For the text-containing cell, return its midpoint in [x, y] coordinate format. 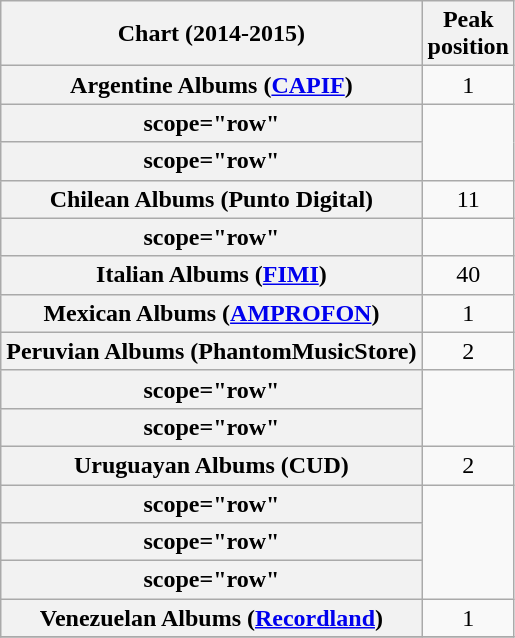
Argentine Albums (CAPIF) [212, 85]
Peruvian Albums (PhantomMusicStore) [212, 351]
Italian Albums (FIMI) [212, 275]
11 [468, 199]
Mexican Albums (AMPROFON) [212, 313]
Uruguayan Albums (CUD) [212, 465]
Peakposition [468, 34]
40 [468, 275]
Venezuelan Albums (Recordland) [212, 618]
Chart (2014-2015) [212, 34]
Chilean Albums (Punto Digital) [212, 199]
